Pinpoint the cell where the given text exists, returning its (x, y) midpoint coordinate. 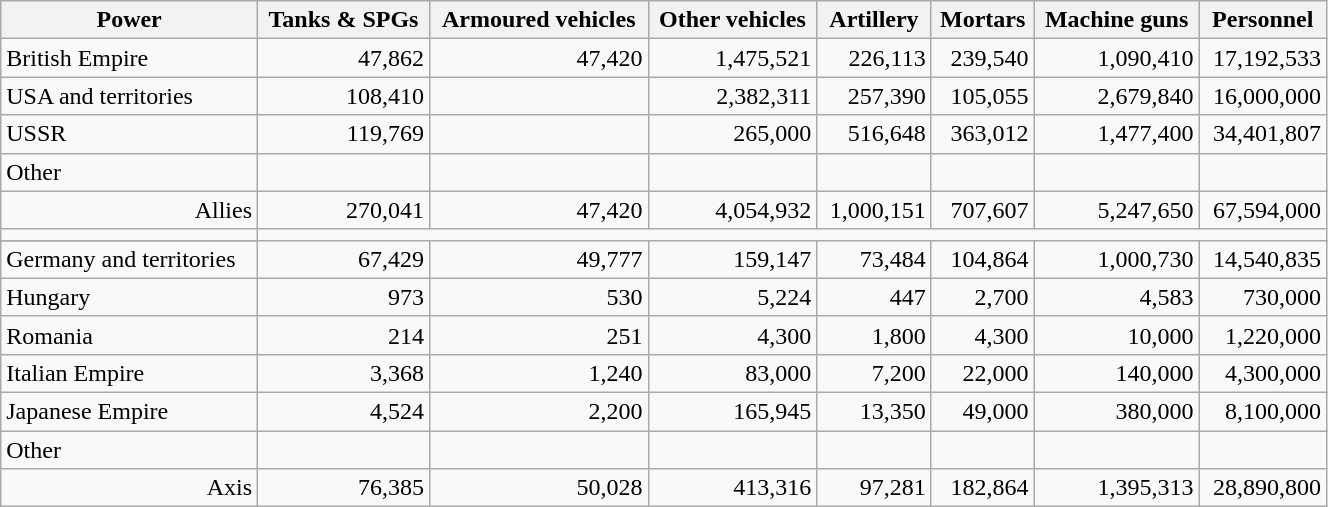
270,041 (344, 210)
Axis (130, 488)
76,385 (344, 488)
2,382,311 (732, 96)
Machine guns (1116, 20)
4,524 (344, 411)
13,350 (874, 411)
4,300,000 (1262, 373)
5,247,650 (1116, 210)
1,220,000 (1262, 335)
50,028 (538, 488)
363,012 (982, 134)
34,401,807 (1262, 134)
214 (344, 335)
1,090,410 (1116, 58)
516,648 (874, 134)
Mortars (982, 20)
1,000,730 (1116, 259)
USSR (130, 134)
73,484 (874, 259)
Hungary (130, 297)
8,100,000 (1262, 411)
47,862 (344, 58)
1,475,521 (732, 58)
2,700 (982, 297)
USA and territories (130, 96)
22,000 (982, 373)
4,054,932 (732, 210)
16,000,000 (1262, 96)
239,540 (982, 58)
10,000 (1116, 335)
159,147 (732, 259)
182,864 (982, 488)
530 (538, 297)
83,000 (732, 373)
1,477,400 (1116, 134)
Romania (130, 335)
Germany and territories (130, 259)
257,390 (874, 96)
1,395,313 (1116, 488)
1,240 (538, 373)
4,583 (1116, 297)
730,000 (1262, 297)
49,777 (538, 259)
265,000 (732, 134)
Italian Empire (130, 373)
28,890,800 (1262, 488)
3,368 (344, 373)
973 (344, 297)
2,679,840 (1116, 96)
Japanese Empire (130, 411)
British Empire (130, 58)
97,281 (874, 488)
104,864 (982, 259)
Allies (130, 210)
140,000 (1116, 373)
Tanks & SPGs (344, 20)
251 (538, 335)
7,200 (874, 373)
Power (130, 20)
707,607 (982, 210)
165,945 (732, 411)
119,769 (344, 134)
108,410 (344, 96)
1,000,151 (874, 210)
105,055 (982, 96)
413,316 (732, 488)
5,224 (732, 297)
Other vehicles (732, 20)
Armoured vehicles (538, 20)
447 (874, 297)
67,594,000 (1262, 210)
Artillery (874, 20)
Personnel (1262, 20)
1,800 (874, 335)
226,113 (874, 58)
2,200 (538, 411)
380,000 (1116, 411)
49,000 (982, 411)
67,429 (344, 259)
14,540,835 (1262, 259)
17,192,533 (1262, 58)
